Locate the cell with the specified text and output its [X, Y] center coordinate. 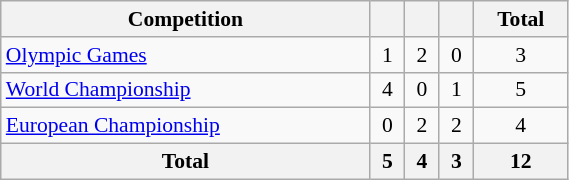
European Championship [186, 126]
Olympic Games [186, 55]
12 [521, 162]
Competition [186, 19]
World Championship [186, 90]
